Return the [x, y] coordinate for the center point of the cell that contains the specified text.  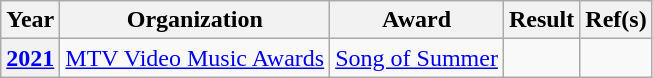
Result [541, 20]
Award [417, 20]
2021 [30, 58]
Song of Summer [417, 58]
Organization [195, 20]
MTV Video Music Awards [195, 58]
Year [30, 20]
Ref(s) [616, 20]
